Provide the (x, y) coordinate of the cell's center where the given text is located.  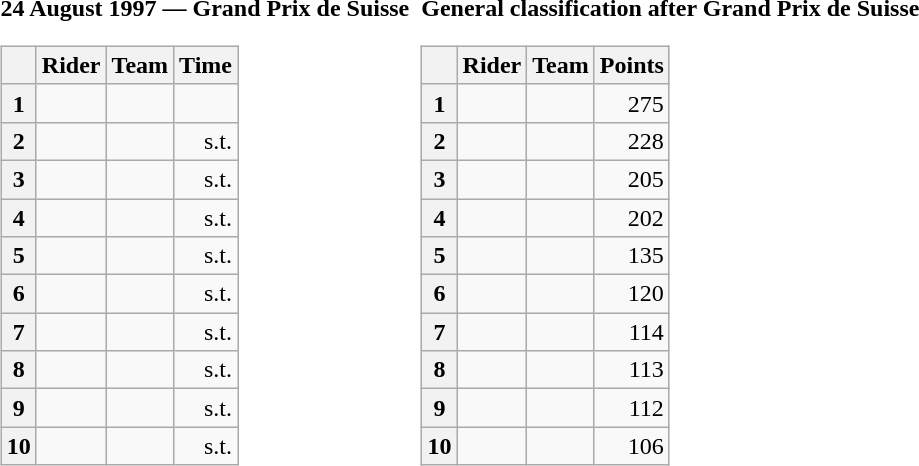
106 (632, 446)
275 (632, 103)
114 (632, 332)
120 (632, 294)
113 (632, 370)
112 (632, 408)
202 (632, 217)
135 (632, 256)
Time (206, 65)
205 (632, 179)
Points (632, 65)
228 (632, 141)
